Output the (X, Y) coordinate of the center of the cell containing the given text.  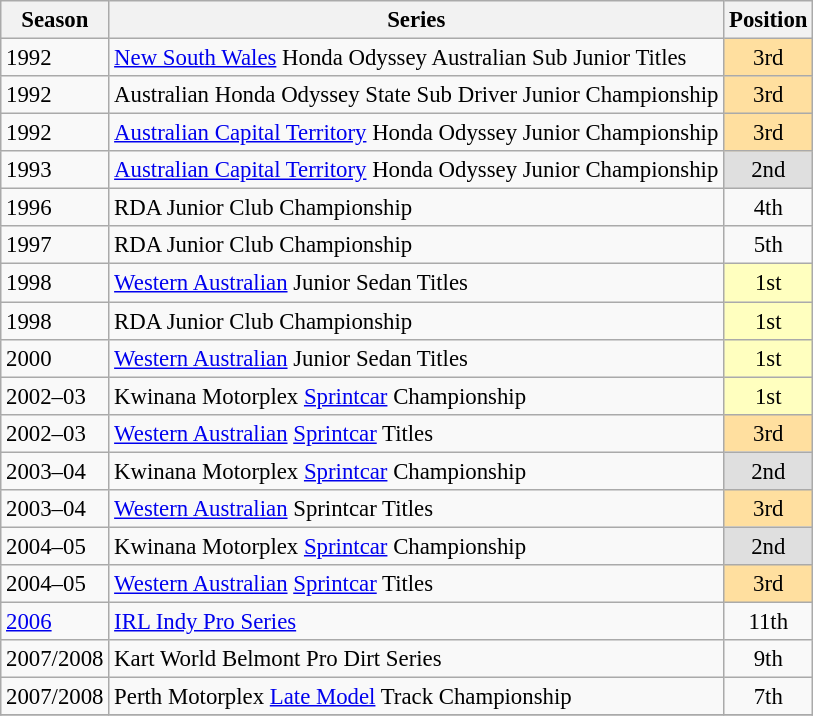
2006 (55, 621)
Season (55, 20)
7th (768, 697)
Kart World Belmont Pro Dirt Series (416, 659)
5th (768, 245)
2000 (55, 358)
Series (416, 20)
Australian Honda Odyssey State Sub Driver Junior Championship (416, 95)
Perth Motorplex Late Model Track Championship (416, 697)
IRL Indy Pro Series (416, 621)
9th (768, 659)
Position (768, 20)
New South Wales Honda Odyssey Australian Sub Junior Titles (416, 58)
1996 (55, 208)
11th (768, 621)
1993 (55, 170)
1997 (55, 245)
4th (768, 208)
